Extract the [X, Y] coordinate from the center of the cell holding the provided text.  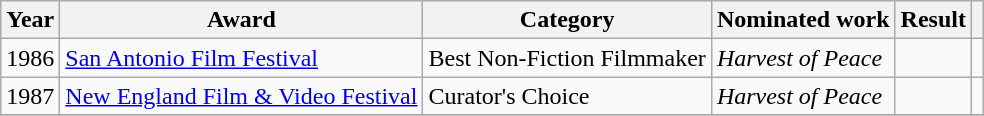
San Antonio Film Festival [242, 58]
Result [933, 20]
Category [567, 20]
New England Film & Video Festival [242, 96]
Award [242, 20]
Year [30, 20]
Best Non-Fiction Filmmaker [567, 58]
Nominated work [803, 20]
1987 [30, 96]
Curator's Choice [567, 96]
1986 [30, 58]
